Search for the cell housing the specified text and yield its (x, y) center coordinate. 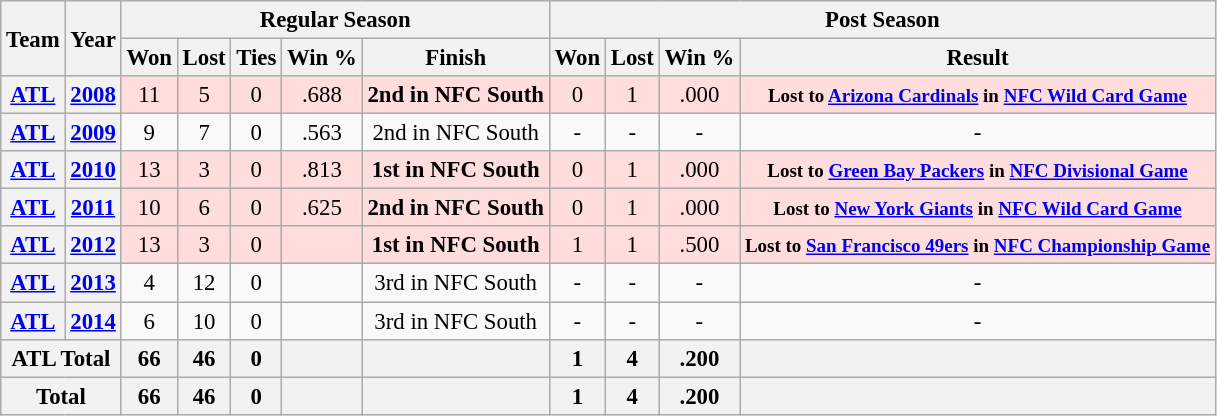
9 (149, 133)
2013 (93, 283)
2010 (93, 170)
Ties (256, 58)
ATL Total (61, 358)
.500 (699, 245)
Lost to Arizona Cardinals in NFC Wild Card Game (978, 95)
.563 (322, 133)
2011 (93, 208)
Regular Season (335, 20)
Team (33, 38)
Lost to Green Bay Packers in NFC Divisional Game (978, 170)
Lost to San Francisco 49ers in NFC Championship Game (978, 245)
12 (204, 283)
2012 (93, 245)
Finish (456, 58)
5 (204, 95)
Result (978, 58)
.688 (322, 95)
7 (204, 133)
2009 (93, 133)
.625 (322, 208)
Year (93, 38)
Lost to New York Giants in NFC Wild Card Game (978, 208)
2008 (93, 95)
.813 (322, 170)
2014 (93, 321)
Post Season (882, 20)
Total (61, 396)
11 (149, 95)
